Extract the [X, Y] coordinate from the center of the cell holding the provided text.  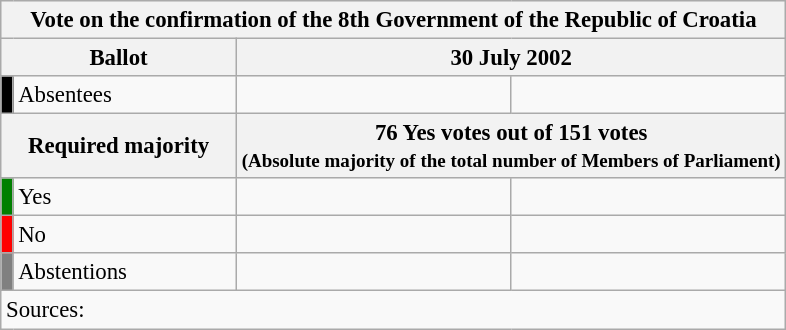
Abstentions [125, 273]
Sources: [394, 310]
76 Yes votes out of 151 votes(Absolute majority of the total number of Members of Parliament) [511, 146]
30 July 2002 [511, 58]
Required majority [119, 146]
Vote on the confirmation of the 8th Government of the Republic of Croatia [394, 20]
No [125, 235]
Ballot [119, 58]
Absentees [125, 95]
Yes [125, 197]
